Output the (X, Y) coordinate of the center of the cell containing the given text.  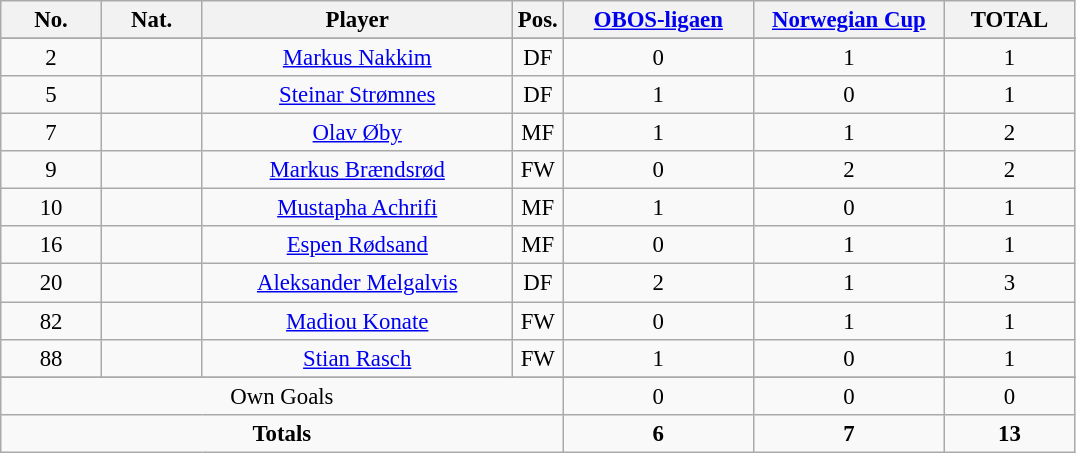
6 (658, 433)
Player (358, 20)
Steinar Strømnes (358, 95)
Olav Øby (358, 133)
Markus Nakkim (358, 58)
Stian Rasch (358, 358)
Nat. (152, 20)
Pos. (538, 20)
20 (52, 283)
Madiou Konate (358, 321)
OBOS-ligaen (658, 20)
Aleksander Melgalvis (358, 283)
Mustapha Achrifi (358, 208)
9 (52, 170)
Espen Rødsand (358, 245)
Totals (282, 433)
16 (52, 245)
82 (52, 321)
88 (52, 358)
5 (52, 95)
TOTAL (1010, 20)
13 (1010, 433)
Own Goals (282, 396)
Markus Brændsrød (358, 170)
10 (52, 208)
No. (52, 20)
Norwegian Cup (850, 20)
3 (1010, 283)
